For the text-containing cell, return its midpoint in (x, y) coordinate format. 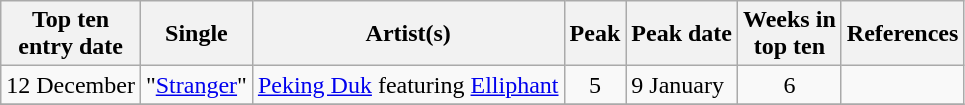
6 (790, 85)
Peking Duk featuring Elliphant (408, 85)
12 December (71, 85)
"Stranger" (196, 85)
Top tenentry date (71, 34)
Single (196, 34)
Artist(s) (408, 34)
Peak (595, 34)
9 January (682, 85)
Weeks intop ten (790, 34)
5 (595, 85)
Peak date (682, 34)
References (902, 34)
